Locate the cell with the specified text and output its (X, Y) center coordinate. 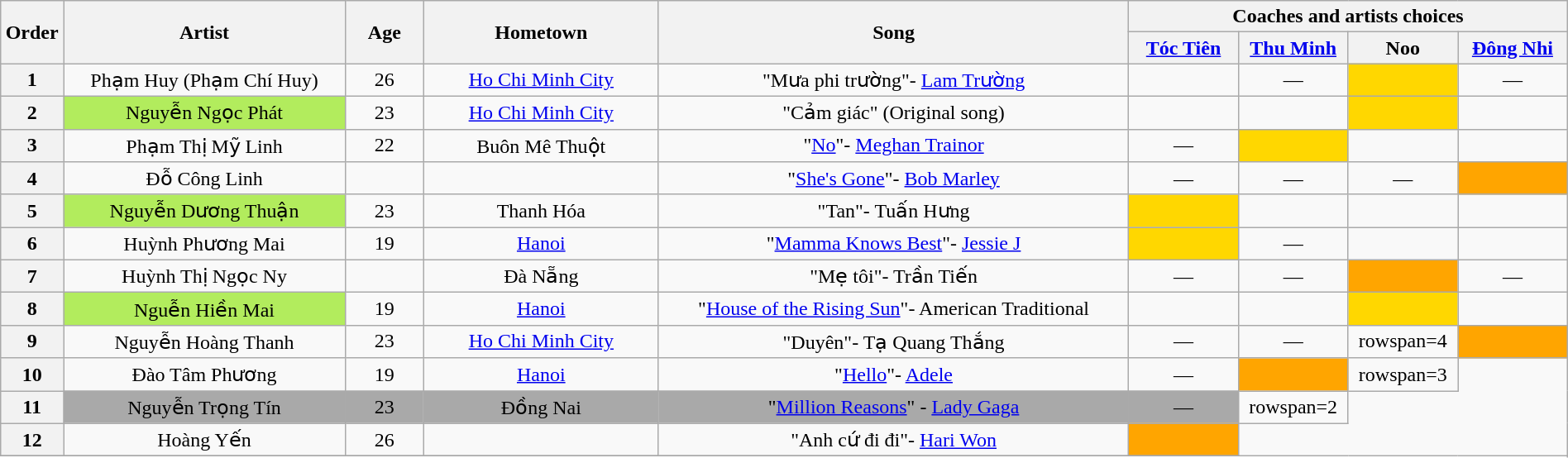
Buôn Mê Thuột (541, 146)
Đào Tâm Phương (205, 375)
Đông Nhi (1513, 48)
"Mamma Knows Best"- Jessie J (893, 244)
Nguyễn Ngọc Phát (205, 112)
Age (385, 32)
Phạm Huy (Phạm Chí Huy) (205, 80)
Thanh Hóa (541, 211)
"She's Gone"- Bob Marley (893, 179)
Nguyễn Dương Thuận (205, 211)
3 (32, 146)
Đỗ Công Linh (205, 179)
8 (32, 309)
Tóc Tiên (1184, 48)
4 (32, 179)
Hoàng Yến (205, 440)
"Million Reasons" - Lady Gaga (893, 407)
Order (32, 32)
1 (32, 80)
22 (385, 146)
9 (32, 341)
Nguễn Hiền Mai (205, 309)
Huỳnh Thị Ngọc Ny (205, 276)
Coaches and artists choices (1348, 17)
Song (893, 32)
"Hello"- Adele (893, 375)
Đồng Nai (541, 407)
Đà Nẵng (541, 276)
12 (32, 440)
Huỳnh Phương Mai (205, 244)
"Duyên"- Tạ Quang Thắng (893, 341)
Thu Minh (1293, 48)
11 (32, 407)
"Mẹ tôi"- Trần Tiến (893, 276)
Artist (205, 32)
rowspan=4 (1403, 341)
Nguyễn Hoàng Thanh (205, 341)
7 (32, 276)
rowspan=2 (1293, 407)
5 (32, 211)
"Anh cứ đi đi"- Hari Won (893, 440)
"Cảm giác" (Original song) (893, 112)
"No"- Meghan Trainor (893, 146)
Phạm Thị Mỹ Linh (205, 146)
2 (32, 112)
Noo (1403, 48)
6 (32, 244)
Hometown (541, 32)
10 (32, 375)
"House of the Rising Sun"- American Traditional (893, 309)
Nguyễn Trọng Tín (205, 407)
"Mưa phi trường"- Lam Trường (893, 80)
rowspan=3 (1403, 375)
"Tan"- Tuấn Hưng (893, 211)
